Provide the (X, Y) coordinate of the cell's center where the given text is located.  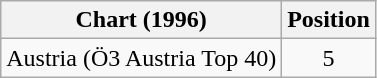
Chart (1996) (142, 20)
5 (329, 58)
Position (329, 20)
Austria (Ö3 Austria Top 40) (142, 58)
